Locate the cell with the specified text and output its (X, Y) center coordinate. 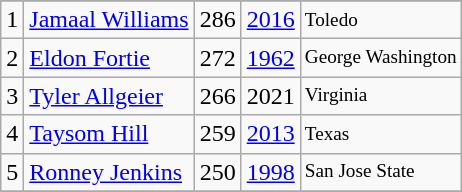
1 (12, 20)
Texas (380, 134)
Eldon Fortie (109, 58)
Virginia (380, 96)
Ronney Jenkins (109, 172)
272 (218, 58)
259 (218, 134)
266 (218, 96)
1998 (270, 172)
George Washington (380, 58)
2021 (270, 96)
2 (12, 58)
286 (218, 20)
2013 (270, 134)
5 (12, 172)
Taysom Hill (109, 134)
2016 (270, 20)
Jamaal Williams (109, 20)
San Jose State (380, 172)
Toledo (380, 20)
4 (12, 134)
3 (12, 96)
1962 (270, 58)
Tyler Allgeier (109, 96)
250 (218, 172)
